Provide the (X, Y) coordinate of the cell's center where the given text is located.  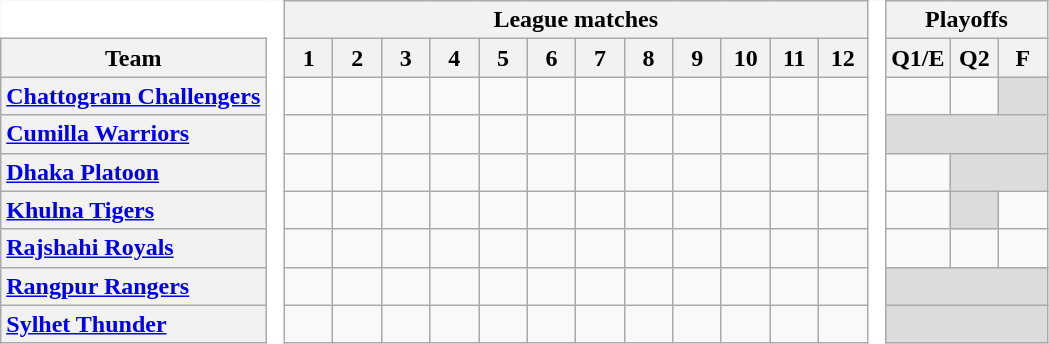
5 (504, 58)
Dhaka Platoon (134, 172)
10 (746, 58)
Cumilla Warriors (134, 134)
9 (698, 58)
3 (406, 58)
Khulna Tigers (134, 210)
6 (552, 58)
Chattogram Challengers (134, 96)
Rajshahi Royals (134, 248)
4 (454, 58)
12 (844, 58)
Sylhet Thunder (134, 324)
1 (308, 58)
League matches (576, 20)
Q2 (974, 58)
Team (134, 58)
11 (794, 58)
F (1024, 58)
2 (358, 58)
8 (648, 58)
Q1/E (918, 58)
Rangpur Rangers (134, 286)
7 (600, 58)
Playoffs (967, 20)
